Return [x, y] of the center of cell containing provided text 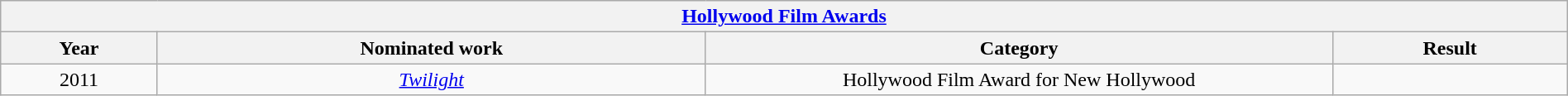
Hollywood Film Award for New Hollywood [1019, 79]
Result [1450, 48]
2011 [79, 79]
Nominated work [432, 48]
Category [1019, 48]
Hollywood Film Awards [784, 17]
Year [79, 48]
Twilight [432, 79]
